Pinpoint the cell where the given text exists, returning its [x, y] midpoint coordinate. 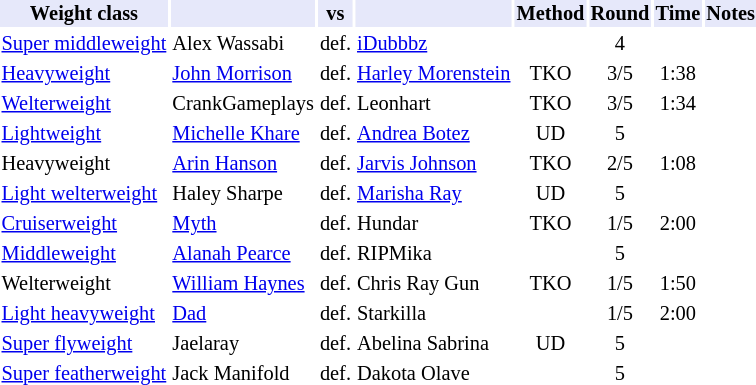
Method [550, 14]
Round [620, 14]
RIPMika [434, 254]
Super middleweight [84, 44]
Haley Sharpe [244, 194]
Jaelaray [244, 344]
Alanah Pearce [244, 254]
Leonhart [434, 104]
Light heavyweight [84, 314]
Michelle Khare [244, 134]
Myth [244, 224]
Middleweight [84, 254]
Dad [244, 314]
Starkilla [434, 314]
John Morrison [244, 74]
4 [620, 44]
vs [335, 14]
Chris Ray Gun [434, 284]
Alex Wassabi [244, 44]
CrankGameplays [244, 104]
Arin Hanson [244, 164]
Marisha Ray [434, 194]
Light welterweight [84, 194]
Andrea Botez [434, 134]
Abelina Sabrina [434, 344]
Harley Morenstein [434, 74]
Hundar [434, 224]
Jarvis Johnson [434, 164]
1:50 [678, 284]
Weight class [84, 14]
1:08 [678, 164]
iDubbbz [434, 44]
William Haynes [244, 284]
Cruiserweight [84, 224]
2/5 [620, 164]
1:34 [678, 104]
Time [678, 14]
Lightweight [84, 134]
1:38 [678, 74]
Super flyweight [84, 344]
